Find where the given text appears and provide that cell's center as (x, y) coordinate. 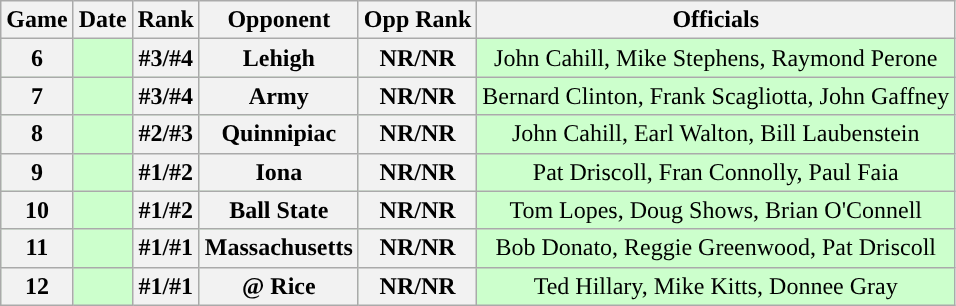
10 (37, 210)
Army (278, 96)
Rank (166, 20)
@ Rice (278, 286)
Game (37, 20)
John Cahill, Earl Walton, Bill Laubenstein (716, 134)
Ball State (278, 210)
Ted Hillary, Mike Kitts, Donnee Gray (716, 286)
Opp Rank (417, 20)
Quinnipiac (278, 134)
Bernard Clinton, Frank Scagliotta, John Gaffney (716, 96)
Opponent (278, 20)
8 (37, 134)
Iona (278, 172)
Officials (716, 20)
6 (37, 58)
Lehigh (278, 58)
Massachusetts (278, 248)
Bob Donato, Reggie Greenwood, Pat Driscoll (716, 248)
11 (37, 248)
#2/#3 (166, 134)
Pat Driscoll, Fran Connolly, Paul Faia (716, 172)
7 (37, 96)
9 (37, 172)
12 (37, 286)
Date (102, 20)
John Cahill, Mike Stephens, Raymond Perone (716, 58)
Tom Lopes, Doug Shows, Brian O'Connell (716, 210)
